Determine the [X, Y] coordinate at the center of the cell enclosing the given text.  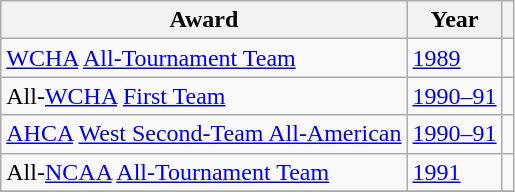
Year [454, 20]
All-NCAA All-Tournament Team [204, 172]
1991 [454, 172]
All-WCHA First Team [204, 96]
Award [204, 20]
WCHA All-Tournament Team [204, 58]
1989 [454, 58]
AHCA West Second-Team All-American [204, 134]
